Capture the cell that displays the provided text and extract its [X, Y] central coordinate. 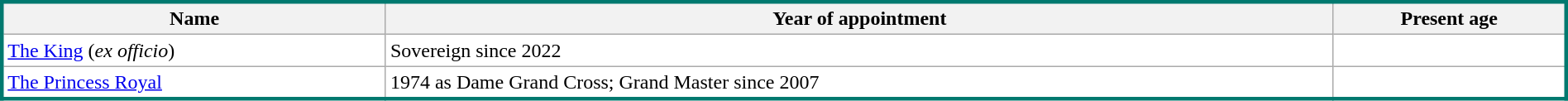
Name [194, 18]
Present age [1449, 18]
Sovereign since 2022 [859, 50]
The King (ex officio) [194, 50]
1974 as Dame Grand Cross; Grand Master since 2007 [859, 83]
Year of appointment [859, 18]
The Princess Royal [194, 83]
